From the cell containing the given text, extract its center point as (x, y) coordinate. 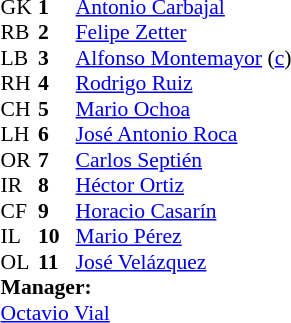
11 (57, 262)
2 (57, 33)
OR (20, 160)
OL (20, 262)
IL (20, 237)
5 (57, 109)
10 (57, 237)
LB (20, 58)
LH (20, 135)
RB (20, 33)
3 (57, 58)
7 (57, 160)
CF (20, 211)
CH (20, 109)
RH (20, 83)
4 (57, 83)
IR (20, 185)
9 (57, 211)
8 (57, 185)
6 (57, 135)
